Extract the [X, Y] coordinate from the center of the cell holding the provided text.  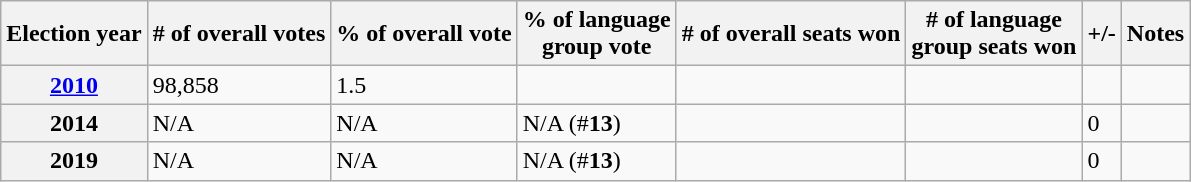
# of languagegroup seats won [994, 34]
+/- [1102, 34]
# of overall seats won [791, 34]
98,858 [239, 85]
2010 [74, 85]
2014 [74, 123]
Notes [1155, 34]
Election year [74, 34]
2019 [74, 161]
% of languagegroup vote [596, 34]
% of overall vote [424, 34]
# of overall votes [239, 34]
1.5 [424, 85]
